Scan for the cell matching the given text and deliver its [X, Y] coordinate at center. 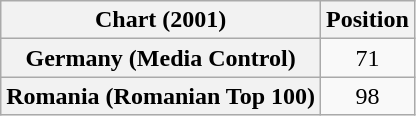
Chart (2001) [161, 20]
71 [368, 58]
98 [368, 96]
Romania (Romanian Top 100) [161, 96]
Germany (Media Control) [161, 58]
Position [368, 20]
